From the cell containing the given text, extract its center point as [X, Y] coordinate. 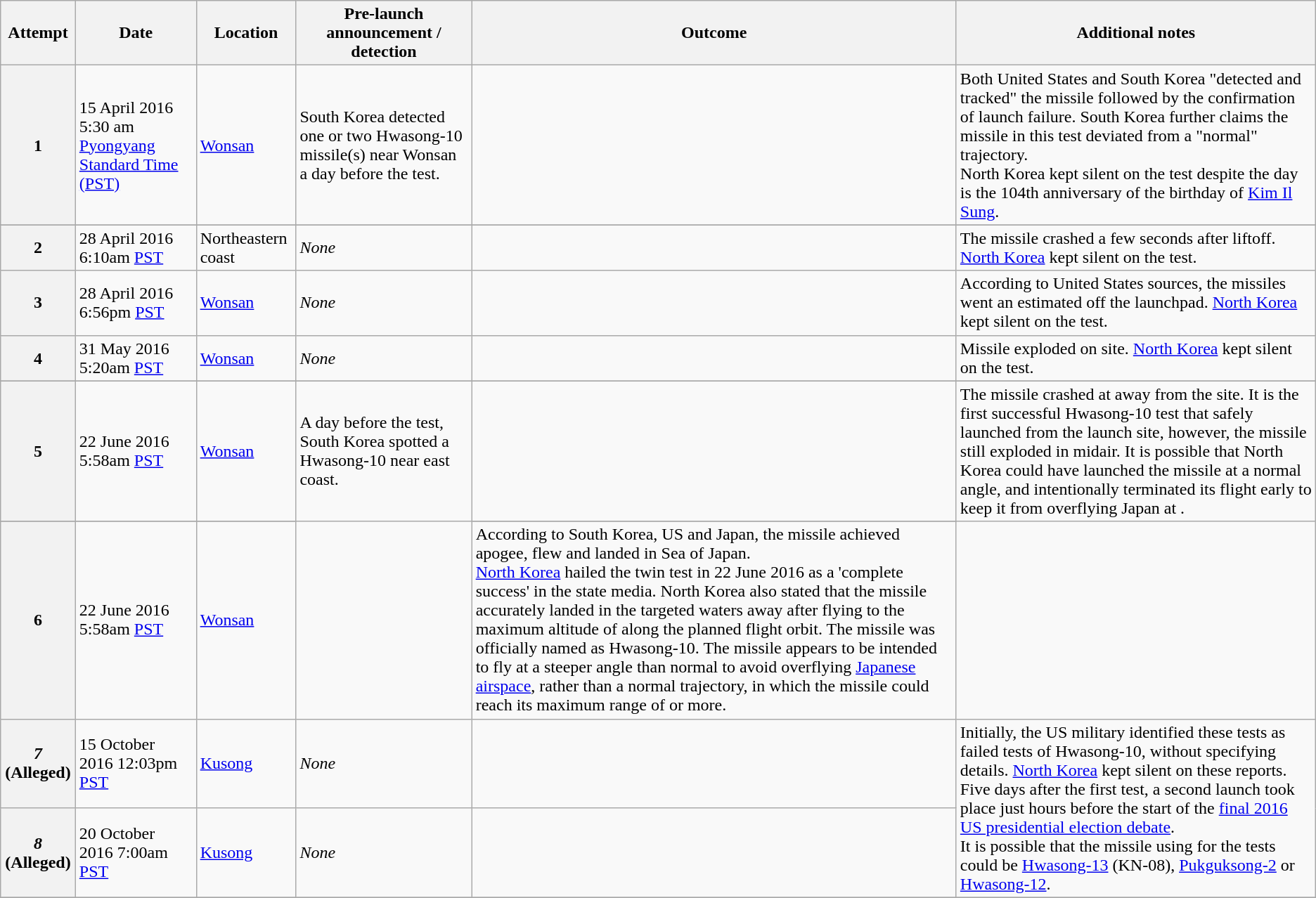
6 [38, 620]
8 (Alleged) [38, 853]
3 [38, 303]
Location [246, 33]
Additional notes [1136, 33]
South Korea detected one or two Hwasong-10 missile(s) near Wonsan a day before the test. [384, 145]
20 October 2016 7:00am PST [136, 853]
1 [38, 145]
Outcome [714, 33]
A day before the test, South Korea spotted a Hwasong-10 near east coast. [384, 451]
Date [136, 33]
According to United States sources, the missiles went an estimated off the launchpad. North Korea kept silent on the test. [1136, 303]
7 (Alleged) [38, 763]
The missile crashed a few seconds after liftoff. North Korea kept silent on the test. [1136, 247]
31 May 2016 5:20am PST [136, 358]
28 April 2016 6:56pm PST [136, 303]
Northeastern coast [246, 247]
Attempt [38, 33]
5 [38, 451]
2 [38, 247]
Missile exploded on site. North Korea kept silent on the test. [1136, 358]
28 April 2016 6:10am PST [136, 247]
4 [38, 358]
15 October 2016 12:03pm PST [136, 763]
15 April 2016 5:30 am Pyongyang Standard Time (PST) [136, 145]
Pre-launch announcement / detection [384, 33]
